Detect which cell encompasses the target text, then output its (X, Y) center coordinate. 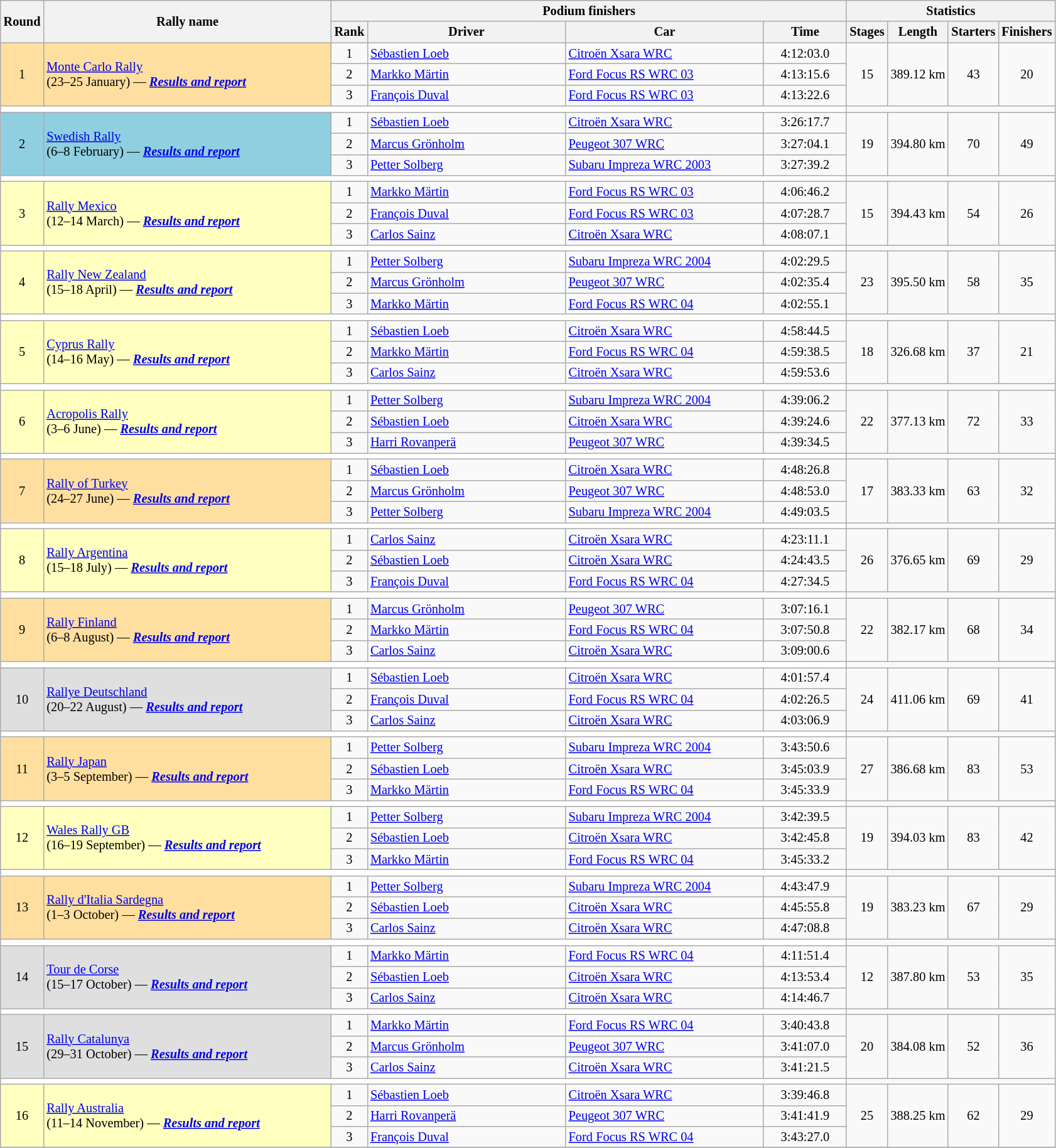
27 (866, 768)
4:11:51.4 (805, 956)
4:13:22.6 (805, 95)
4:13:53.4 (805, 977)
3:09:00.6 (805, 651)
Swedish Rally(6–8 February) — Results and report (187, 143)
4:02:35.4 (805, 282)
4:39:24.6 (805, 421)
Rally Argentina(15–18 July) — Results and report (187, 560)
Driver (466, 32)
11 (23, 768)
Subaru Impreza WRC 2003 (665, 165)
3:41:41.9 (805, 1116)
4:48:26.8 (805, 469)
41 (1026, 699)
Podium finishers (589, 11)
Statistics (951, 11)
4:39:06.2 (805, 400)
3:41:07.0 (805, 1046)
3:42:45.8 (805, 838)
3:27:04.1 (805, 144)
Rank (349, 32)
383.33 km (918, 491)
Rally Mexico(12–14 March) — Results and report (187, 213)
52 (973, 1046)
Rally of Turkey(24–27 June) — Results and report (187, 491)
3:43:27.0 (805, 1137)
377.13 km (918, 422)
4:59:53.6 (805, 373)
4:02:55.1 (805, 304)
3:39:46.8 (805, 1095)
384.08 km (918, 1046)
Stages (866, 32)
376.65 km (918, 560)
49 (1026, 143)
Finishers (1026, 32)
Tour de Corse(15–17 October) — Results and report (187, 977)
Cyprus Rally(14–16 May) — Results and report (187, 351)
4:58:44.5 (805, 331)
Length (918, 32)
326.68 km (918, 351)
34 (1026, 630)
Rally Australia(11–14 November) — Results and report (187, 1116)
Round (23, 21)
24 (866, 699)
4:06:46.2 (805, 192)
33 (1026, 422)
Monte Carlo Rally(23–25 January) — Results and report (187, 74)
Time (805, 32)
4:47:08.8 (805, 928)
Acropolis Rally(3–6 June) — Results and report (187, 422)
4:07:28.7 (805, 213)
Rally New Zealand(15–18 April) — Results and report (187, 282)
Rally d'Italia Sardegna(1–3 October) — Results and report (187, 908)
62 (973, 1116)
4:02:26.5 (805, 699)
3:27:39.2 (805, 165)
386.68 km (918, 768)
18 (866, 351)
3:45:03.9 (805, 769)
58 (973, 282)
Rally Catalunya(29–31 October) — Results and report (187, 1046)
4:59:38.5 (805, 352)
394.03 km (918, 839)
4:13:15.6 (805, 74)
54 (973, 213)
43 (973, 74)
4:43:47.9 (805, 886)
411.06 km (918, 699)
Rally Japan(3–5 September) — Results and report (187, 768)
Wales Rally GB(16–19 September) — Results and report (187, 839)
23 (866, 282)
17 (866, 491)
395.50 km (918, 282)
9 (23, 630)
70 (973, 143)
387.80 km (918, 977)
3:45:33.9 (805, 790)
3:45:33.2 (805, 859)
4:02:29.5 (805, 262)
7 (23, 491)
4:12:03.0 (805, 53)
21 (1026, 351)
4:49:03.5 (805, 512)
4:24:43.5 (805, 561)
13 (23, 908)
67 (973, 908)
4:03:06.9 (805, 721)
14 (23, 977)
32 (1026, 491)
5 (23, 351)
388.25 km (918, 1116)
37 (973, 351)
8 (23, 560)
25 (866, 1116)
3:40:43.8 (805, 1025)
10 (23, 699)
4:45:55.8 (805, 908)
42 (1026, 839)
4:39:34.5 (805, 443)
16 (23, 1116)
68 (973, 630)
4:01:57.4 (805, 678)
Rallye Deutschland(20–22 August) — Results and report (187, 699)
394.80 km (918, 143)
382.17 km (918, 630)
389.12 km (918, 74)
72 (973, 422)
4:08:07.1 (805, 234)
63 (973, 491)
4:48:53.0 (805, 491)
4:14:46.7 (805, 998)
394.43 km (918, 213)
6 (23, 422)
3:42:39.5 (805, 817)
383.23 km (918, 908)
Rally Finland(6–8 August) — Results and report (187, 630)
4:23:11.1 (805, 539)
3:07:16.1 (805, 609)
4:27:34.5 (805, 581)
Starters (973, 32)
3:26:17.7 (805, 122)
3:07:50.8 (805, 630)
36 (1026, 1046)
3:41:21.5 (805, 1068)
4 (23, 282)
3:43:50.6 (805, 748)
Car (665, 32)
Rally name (187, 21)
